Provide the [x, y] coordinate of the cell's center where the given text is located.  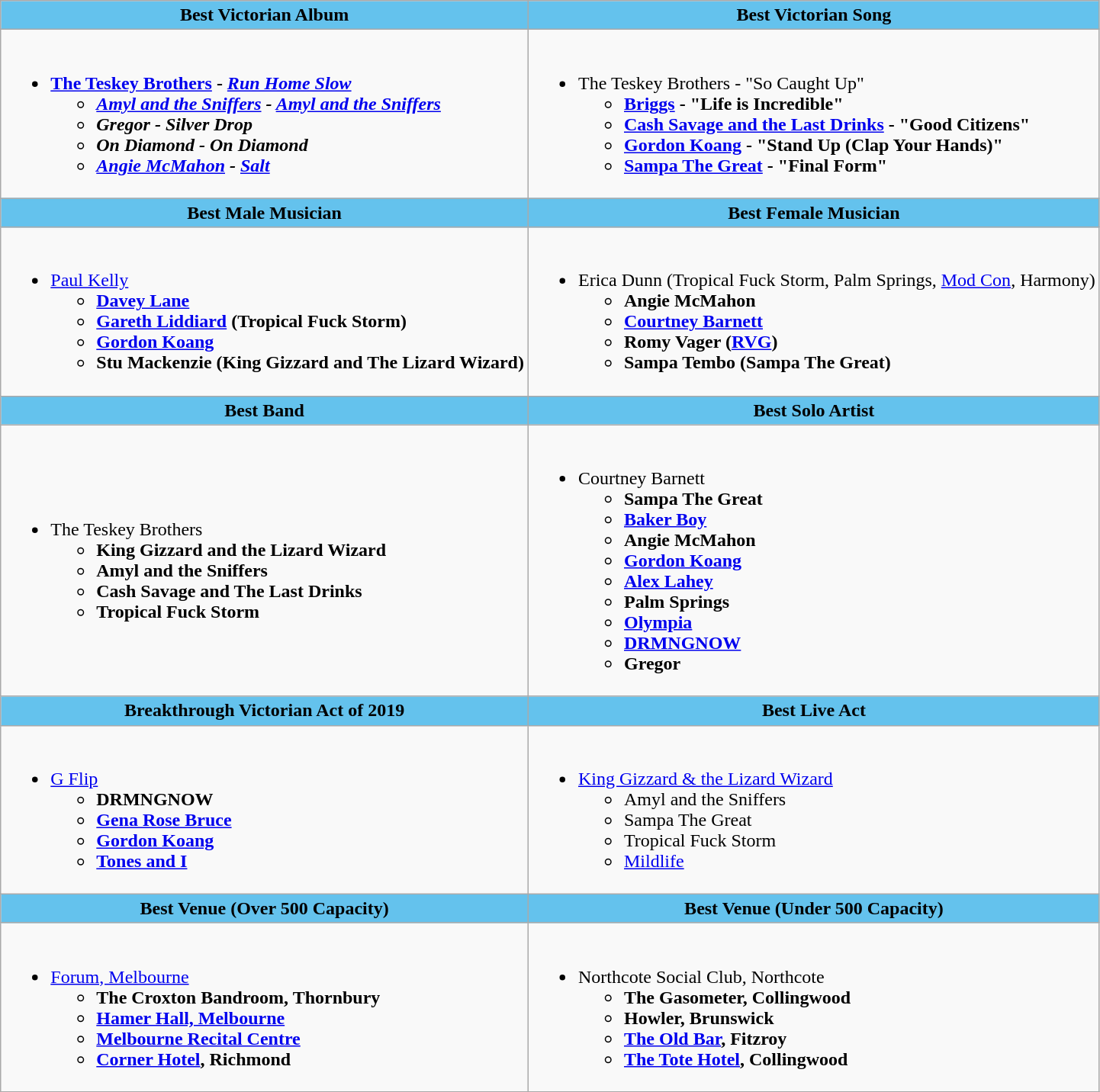
Best Venue (Under 500 Capacity) [813, 908]
Best Live Act [813, 711]
Best Male Musician [265, 213]
Courtney BarnettSampa The GreatBaker BoyAngie McMahonGordon KoangAlex LaheyPalm SpringsOlympiaDRMNGNOWGregor [813, 560]
Best Venue (Over 500 Capacity) [265, 908]
Best Band [265, 410]
Paul KellyDavey LaneGareth Liddiard (Tropical Fuck Storm)Gordon KoangStu Mackenzie (King Gizzard and The Lizard Wizard) [265, 311]
The Teskey BrothersKing Gizzard and the Lizard WizardAmyl and the SniffersCash Savage and The Last DrinksTropical Fuck Storm [265, 560]
Erica Dunn (Tropical Fuck Storm, Palm Springs, Mod Con, Harmony)Angie McMahonCourtney BarnettRomy Vager (RVG)Sampa Tembo (Sampa The Great) [813, 311]
Best Female Musician [813, 213]
King Gizzard & the Lizard WizardAmyl and the SniffersSampa The GreatTropical Fuck StormMildlife [813, 810]
Forum, MelbourneThe Croxton Bandroom, ThornburyHamer Hall, MelbourneMelbourne Recital CentreCorner Hotel, Richmond [265, 1007]
Best Solo Artist [813, 410]
The Teskey Brothers - Run Home SlowAmyl and the Sniffers - Amyl and the SniffersGregor - Silver DropOn Diamond - On DiamondAngie McMahon - Salt [265, 114]
Northcote Social Club, NorthcoteThe Gasometer, CollingwoodHowler, BrunswickThe Old Bar, FitzroyThe Tote Hotel, Collingwood [813, 1007]
Breakthrough Victorian Act of 2019 [265, 711]
G FlipDRMNGNOWGena Rose BruceGordon KoangTones and I [265, 810]
Best Victorian Album [265, 15]
Best Victorian Song [813, 15]
